Provide the (X, Y) coordinate of the cell's center where the given text is located.  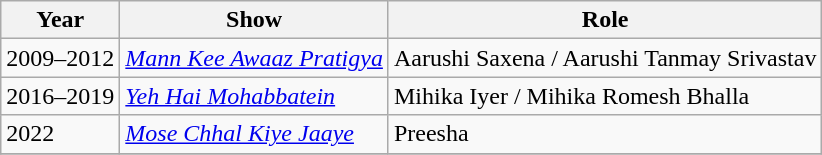
Mihika Iyer / Mihika Romesh Bhalla (605, 96)
2022 (60, 134)
Preesha (605, 134)
Year (60, 20)
Mose Chhal Kiye Jaaye (254, 134)
Show (254, 20)
Mann Kee Awaaz Pratigya (254, 58)
Role (605, 20)
2009–2012 (60, 58)
2016–2019 (60, 96)
Aarushi Saxena / Aarushi Tanmay Srivastav (605, 58)
Yeh Hai Mohabbatein (254, 96)
